Return (x, y) of the center of cell containing provided text 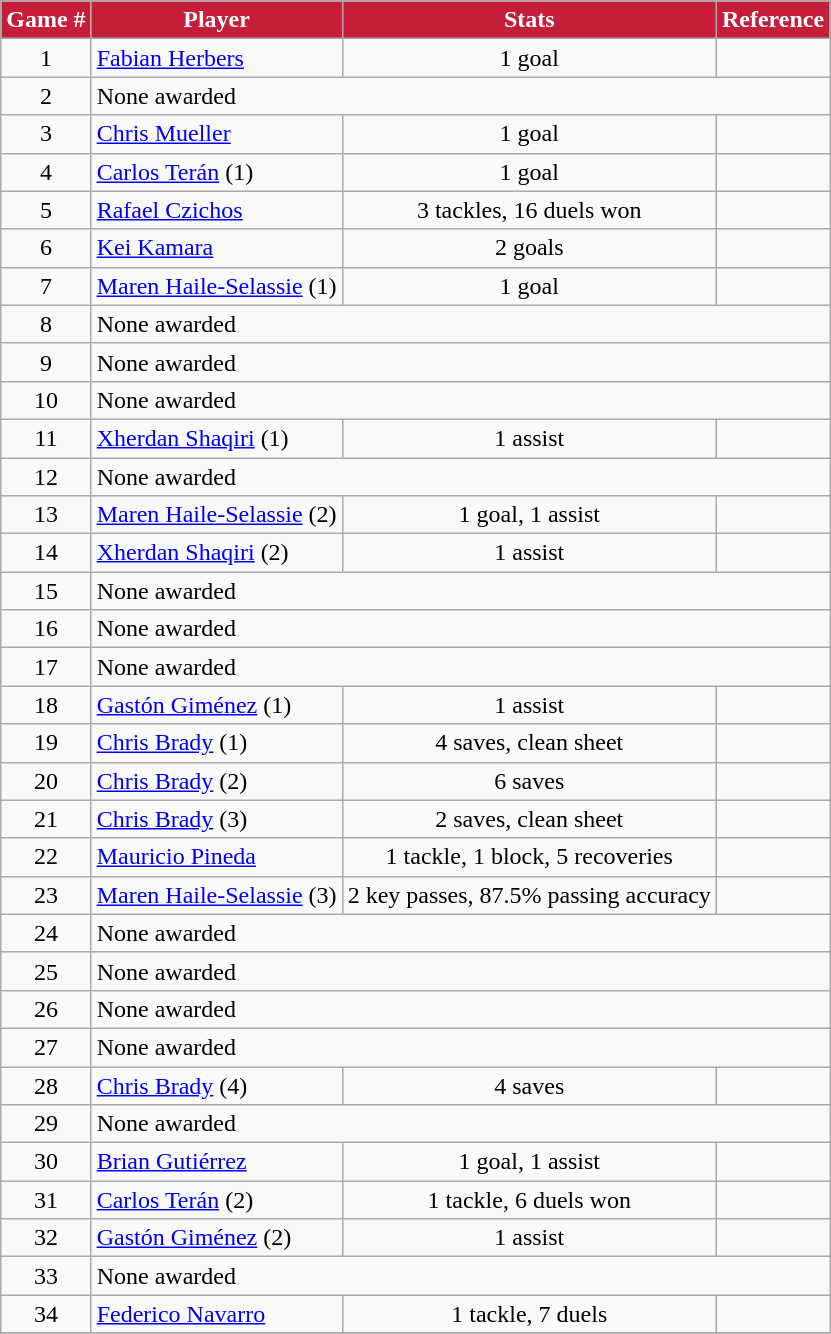
10 (46, 400)
33 (46, 1276)
1 tackle, 1 block, 5 recoveries (529, 857)
12 (46, 477)
Carlos Terán (2) (216, 1200)
13 (46, 515)
2 saves, clean sheet (529, 819)
Maren Haile-Selassie (2) (216, 515)
Gastón Giménez (1) (216, 705)
2 (46, 96)
5 (46, 210)
Chris Brady (4) (216, 1085)
1 tackle, 7 duels (529, 1314)
1 (46, 58)
25 (46, 971)
Carlos Terán (1) (216, 172)
Chris Brady (2) (216, 781)
Game # (46, 20)
30 (46, 1162)
32 (46, 1238)
22 (46, 857)
Player (216, 20)
9 (46, 362)
17 (46, 667)
Chris Brady (3) (216, 819)
4 saves, clean sheet (529, 743)
18 (46, 705)
16 (46, 629)
27 (46, 1047)
31 (46, 1200)
4 (46, 172)
8 (46, 324)
Xherdan Shaqiri (2) (216, 553)
7 (46, 286)
6 saves (529, 781)
11 (46, 438)
6 (46, 248)
Fabian Herbers (216, 58)
24 (46, 933)
15 (46, 591)
Maren Haile-Selassie (3) (216, 895)
Gastón Giménez (2) (216, 1238)
14 (46, 553)
Xherdan Shaqiri (1) (216, 438)
26 (46, 1009)
23 (46, 895)
Mauricio Pineda (216, 857)
1 tackle, 6 duels won (529, 1200)
21 (46, 819)
34 (46, 1314)
Chris Mueller (216, 134)
Kei Kamara (216, 248)
Federico Navarro (216, 1314)
2 key passes, 87.5% passing accuracy (529, 895)
Reference (772, 20)
20 (46, 781)
Chris Brady (1) (216, 743)
29 (46, 1124)
2 goals (529, 248)
Stats (529, 20)
3 tackles, 16 duels won (529, 210)
Rafael Czichos (216, 210)
28 (46, 1085)
4 saves (529, 1085)
19 (46, 743)
3 (46, 134)
Maren Haile-Selassie (1) (216, 286)
Brian Gutiérrez (216, 1162)
